From the cell containing the given text, extract its center point as [x, y] coordinate. 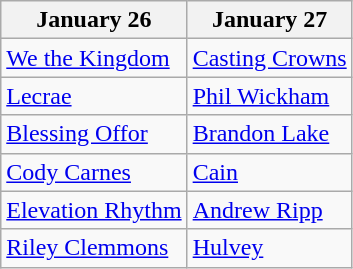
Casting Crowns [270, 58]
Riley Clemmons [94, 248]
Blessing Offor [94, 134]
Phil Wickham [270, 96]
Andrew Ripp [270, 210]
Elevation Rhythm [94, 210]
Hulvey [270, 248]
We the Kingdom [94, 58]
January 26 [94, 20]
January 27 [270, 20]
Cody Carnes [94, 172]
Cain [270, 172]
Lecrae [94, 96]
Brandon Lake [270, 134]
